Identify which cell holds the provided text, then report its [X, Y] central coordinate. 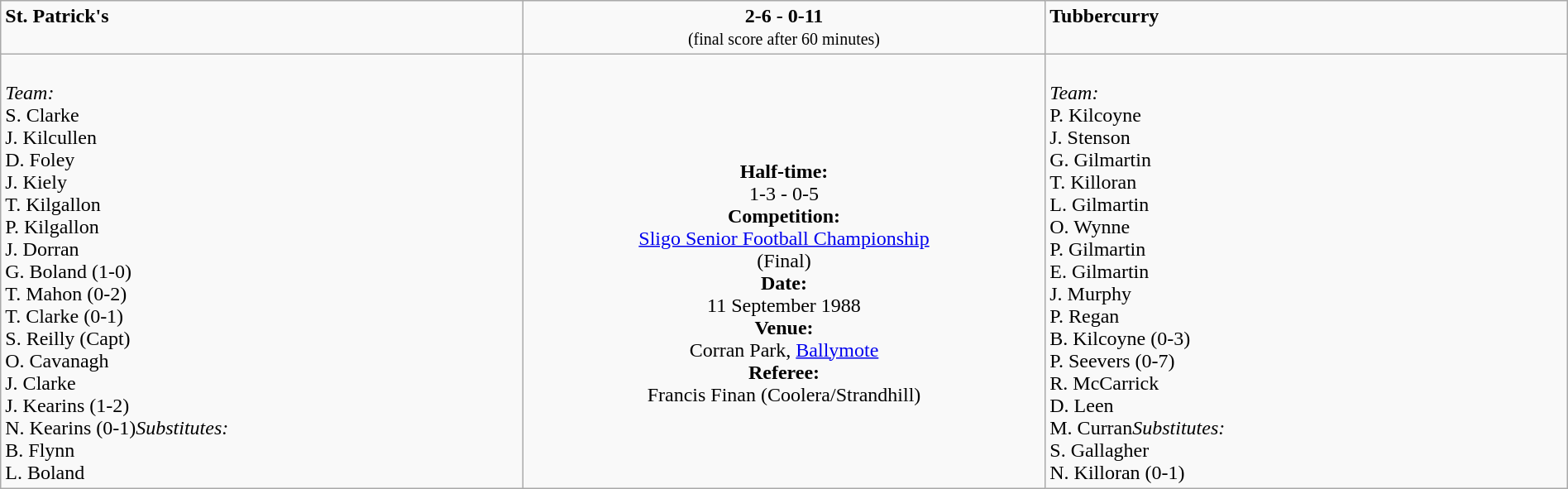
St. Patrick's [262, 28]
Tubbercurry [1307, 28]
2-6 - 0-11(final score after 60 minutes) [784, 28]
